Pinpoint the cell where the given text exists, returning its (x, y) midpoint coordinate. 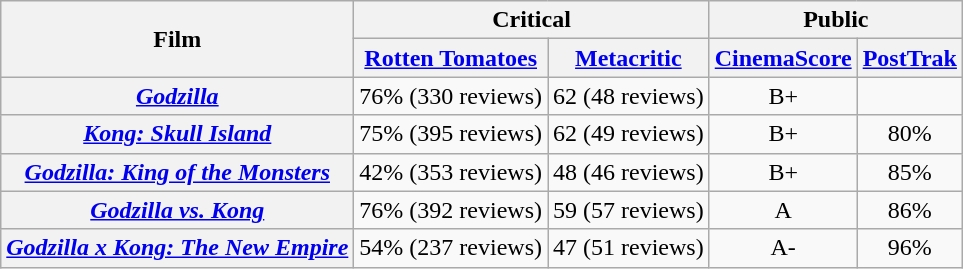
Godzilla (178, 96)
CinemaScore (783, 58)
96% (910, 248)
Godzilla x Kong: The New Empire (178, 248)
Critical (532, 20)
A- (783, 248)
Public (836, 20)
Metacritic (629, 58)
54% (237 reviews) (451, 248)
Kong: Skull Island (178, 134)
A (783, 210)
47 (51 reviews) (629, 248)
42% (353 reviews) (451, 172)
48 (46 reviews) (629, 172)
75% (395 reviews) (451, 134)
62 (49 reviews) (629, 134)
Rotten Tomatoes (451, 58)
85% (910, 172)
86% (910, 210)
62 (48 reviews) (629, 96)
76% (392 reviews) (451, 210)
PostTrak (910, 58)
59 (57 reviews) (629, 210)
Godzilla vs. Kong (178, 210)
80% (910, 134)
76% (330 reviews) (451, 96)
Film (178, 39)
Godzilla: King of the Monsters (178, 172)
